Detect which cell encompasses the target text, then output its (X, Y) center coordinate. 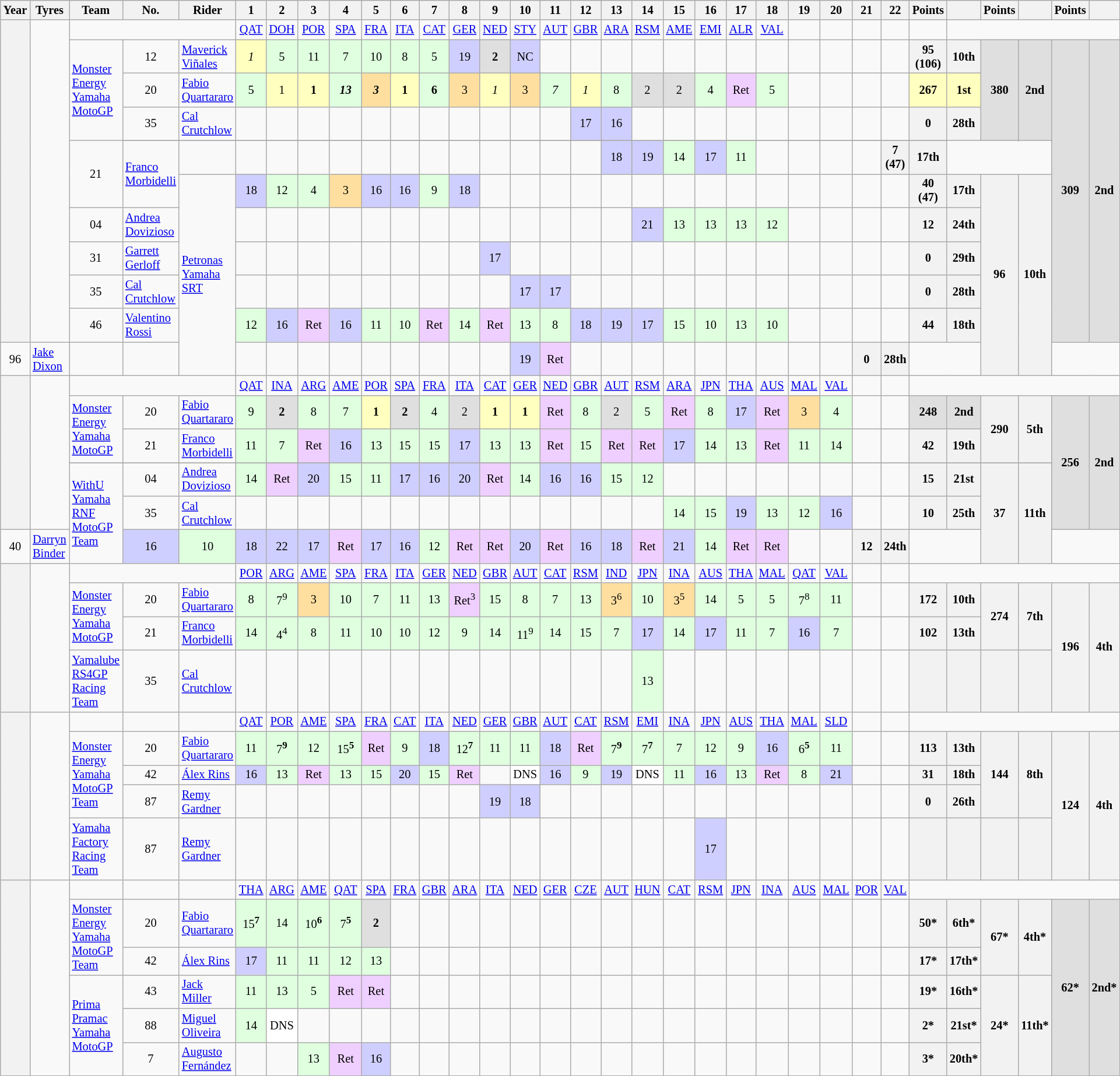
4th* (1034, 937)
Ret3 (465, 600)
2nd* (1104, 987)
256 (1070, 463)
309 (1070, 191)
8th (1034, 774)
Petronas Yamaha SRT (208, 275)
37 (999, 513)
46 (96, 325)
155 (345, 748)
21st (964, 479)
Tyres (49, 10)
24* (999, 1025)
113 (928, 748)
29th (964, 258)
Jack Miller (208, 991)
290 (999, 429)
144 (999, 774)
78 (805, 600)
3* (928, 1059)
106 (314, 923)
21st* (964, 1025)
267 (928, 90)
7 (47) (896, 157)
88 (150, 1025)
25th (964, 513)
26th (964, 801)
WithU Yamaha RNF MotoGP Team (96, 513)
11th* (1034, 1025)
Miguel Oliveira (208, 1025)
CZE (585, 889)
17th* (964, 961)
77 (647, 748)
62* (1070, 987)
HUN (647, 889)
Darryn Binder (49, 546)
19* (928, 991)
50* (928, 923)
43 (150, 991)
Yamalube RS4GP Racing Team (96, 681)
196 (1070, 647)
127 (465, 748)
102 (928, 633)
SLD (836, 722)
6th* (964, 923)
7th (1034, 617)
No. (150, 10)
STY (525, 30)
248 (928, 412)
20th* (964, 1059)
19th (964, 446)
95 (106) (928, 57)
75 (345, 923)
67* (999, 937)
ALR (741, 30)
2* (928, 1025)
NC (525, 57)
119 (525, 633)
Jake Dixon (49, 359)
Valentino Rossi (150, 325)
16th* (964, 991)
157 (251, 923)
17* (928, 961)
40 (47) (928, 191)
172 (928, 600)
5th (1034, 429)
124 (1070, 806)
11th (1034, 513)
IND (617, 573)
40 (15, 546)
274 (999, 617)
Augusto Fernández (208, 1059)
Garrett Gerloff (150, 258)
DOH (282, 30)
Rider (208, 10)
Year (15, 10)
380 (999, 90)
Maverick Viñales (208, 57)
65 (805, 748)
Prima Pramac Yamaha MotoGP (96, 1025)
1st (964, 90)
Team (96, 10)
Yamaha Factory Racing Team (96, 849)
36 (617, 600)
